Provide the [X, Y] coordinate of the cell's center where the given text is located.  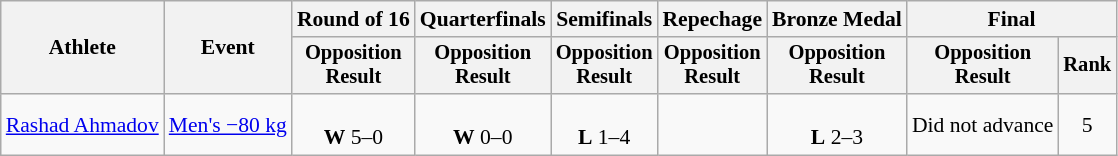
Round of 16 [354, 19]
Quarterfinals [483, 19]
Repechage [712, 19]
Semifinals [604, 19]
Rank [1087, 66]
Final [1012, 19]
Athlete [82, 48]
Did not advance [983, 124]
Rashad Ahmadov [82, 124]
L 1–4 [604, 124]
W 0–0 [483, 124]
Men's −80 kg [228, 124]
L 2–3 [837, 124]
5 [1087, 124]
W 5–0 [354, 124]
Event [228, 48]
Bronze Medal [837, 19]
